Return [X, Y] of the center of cell containing provided text 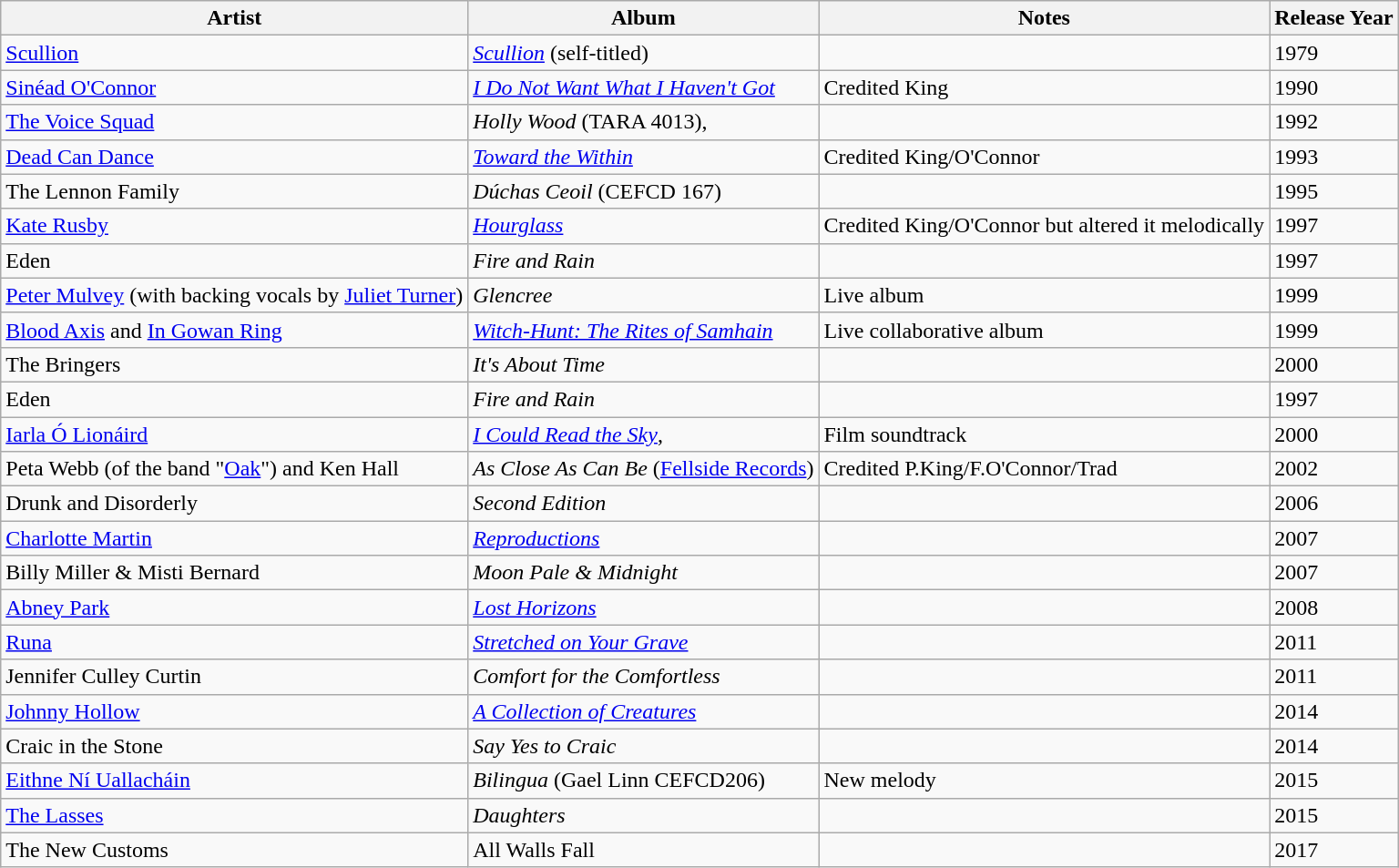
Release Year [1333, 18]
Kate Rusby [235, 226]
2002 [1333, 469]
Daughters [643, 815]
1990 [1333, 87]
Blood Axis and In Gowan Ring [235, 330]
Sinéad O'Connor [235, 87]
Moon Pale & Midnight [643, 573]
The New Customs [235, 850]
Credited King/O'Connor but altered it melodically [1044, 226]
1992 [1333, 122]
2006 [1333, 504]
Film soundtrack [1044, 434]
Say Yes to Craic [643, 746]
The Bringers [235, 364]
Drunk and Disorderly [235, 504]
As Close As Can Be (Fellside Records) [643, 469]
Iarla Ó Lionáird [235, 434]
Credited King/O'Connor [1044, 157]
The Voice Squad [235, 122]
Stretched on Your Grave [643, 642]
It's About Time [643, 364]
1993 [1333, 157]
Credited King [1044, 87]
The Lennon Family [235, 191]
Notes [1044, 18]
1979 [1333, 53]
Scullion [235, 53]
Hourglass [643, 226]
Abney Park [235, 608]
A Collection of Creatures [643, 711]
The Lasses [235, 815]
Peta Webb (of the band "Oak") and Ken Hall [235, 469]
Witch-Hunt: The Rites of Samhain [643, 330]
Charlotte Martin [235, 538]
Craic in the Stone [235, 746]
New melody [1044, 781]
Eithne Ní Uallacháin [235, 781]
Johnny Hollow [235, 711]
Dúchas Ceoil (CEFCD 167) [643, 191]
I Could Read the Sky, [643, 434]
Comfort for the Comfortless [643, 677]
Bilingua (Gael Linn CEFCD206) [643, 781]
Second Edition [643, 504]
Jennifer Culley Curtin [235, 677]
Scullion (self-titled) [643, 53]
All Walls Fall [643, 850]
Lost Horizons [643, 608]
Holly Wood (TARA 4013), [643, 122]
Live collaborative album [1044, 330]
Reproductions [643, 538]
Credited P.King/F.O'Connor/Trad [1044, 469]
1995 [1333, 191]
Live album [1044, 295]
Runa [235, 642]
Artist [235, 18]
Peter Mulvey (with backing vocals by Juliet Turner) [235, 295]
I Do Not Want What I Haven't Got [643, 87]
Billy Miller & Misti Bernard [235, 573]
Toward the Within [643, 157]
Glencree [643, 295]
Dead Can Dance [235, 157]
2017 [1333, 850]
Album [643, 18]
2008 [1333, 608]
